Find where the given text appears and provide that cell's center as [X, Y] coordinate. 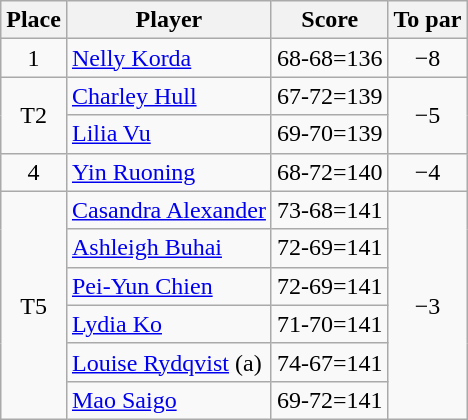
73-68=141 [330, 210]
Charley Hull [168, 96]
T5 [34, 305]
−4 [428, 172]
−3 [428, 305]
67-72=139 [330, 96]
T2 [34, 115]
Yin Ruoning [168, 172]
Casandra Alexander [168, 210]
To par [428, 20]
Lydia Ko [168, 324]
69-70=139 [330, 134]
Mao Saigo [168, 400]
68-68=136 [330, 58]
4 [34, 172]
71-70=141 [330, 324]
−8 [428, 58]
1 [34, 58]
74-67=141 [330, 362]
Score [330, 20]
Player [168, 20]
Lilia Vu [168, 134]
−5 [428, 115]
Pei-Yun Chien [168, 286]
69-72=141 [330, 400]
68-72=140 [330, 172]
Nelly Korda [168, 58]
Place [34, 20]
Louise Rydqvist (a) [168, 362]
Ashleigh Buhai [168, 248]
